Identify which cell holds the provided text, then report its [X, Y] central coordinate. 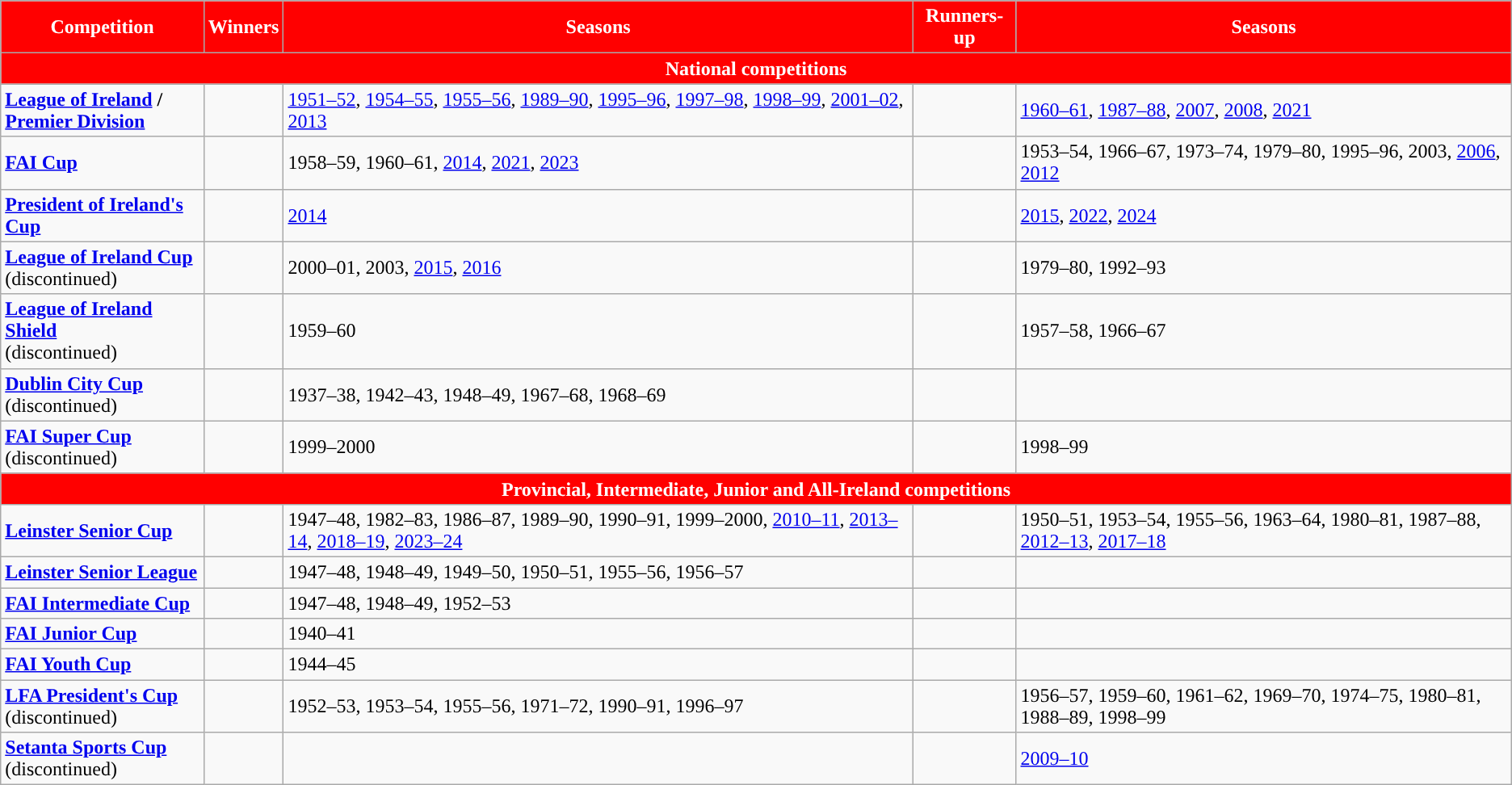
1953–54, 1966–67, 1973–74, 1979–80, 1995–96, 2003, 2006, 2012 [1263, 163]
Winners [244, 27]
1940–41 [598, 634]
Runners-up [964, 27]
Leinster Senior Cup [103, 530]
1957–58, 1966–67 [1263, 331]
1958–59, 1960–61, 2014, 2021, 2023 [598, 163]
Dublin City Cup(discontinued) [103, 394]
LFA President's Cup(discontinued) [103, 706]
2009–10 [1263, 759]
1951–52, 1954–55, 1955–56, 1989–90, 1995–96, 1997–98, 1998–99, 2001–02, 2013 [598, 110]
1950–51, 1953–54, 1955–56, 1963–64, 1980–81, 1987–88, 2012–13, 2017–18 [1263, 530]
1937–38, 1942–43, 1948–49, 1967–68, 1968–69 [598, 394]
Provincial, Intermediate, Junior and All-Ireland competitions [756, 489]
FAI Junior Cup [103, 634]
2000–01, 2003, 2015, 2016 [598, 268]
1979–80, 1992–93 [1263, 268]
1944–45 [598, 665]
League of Ireland Cup(discontinued) [103, 268]
2015, 2022, 2024 [1263, 215]
FAI Youth Cup [103, 665]
1947–48, 1948–49, 1952–53 [598, 603]
1952–53, 1953–54, 1955–56, 1971–72, 1990–91, 1996–97 [598, 706]
Setanta Sports Cup(discontinued) [103, 759]
President of Ireland's Cup [103, 215]
1947–48, 1948–49, 1949–50, 1950–51, 1955–56, 1956–57 [598, 572]
2014 [598, 215]
FAI Intermediate Cup [103, 603]
1960–61, 1987–88, 2007, 2008, 2021 [1263, 110]
FAI Super Cup(discontinued) [103, 447]
Leinster Senior League [103, 572]
1999–2000 [598, 447]
1947–48, 1982–83, 1986–87, 1989–90, 1990–91, 1999–2000, 2010–11, 2013–14, 2018–19, 2023–24 [598, 530]
League of Ireland / Premier Division [103, 110]
1959–60 [598, 331]
National competitions [756, 69]
1956–57, 1959–60, 1961–62, 1969–70, 1974–75, 1980–81, 1988–89, 1998–99 [1263, 706]
Competition [103, 27]
League of Ireland Shield(discontinued) [103, 331]
FAI Cup [103, 163]
1998–99 [1263, 447]
